For the text-containing cell, return its midpoint in (x, y) coordinate format. 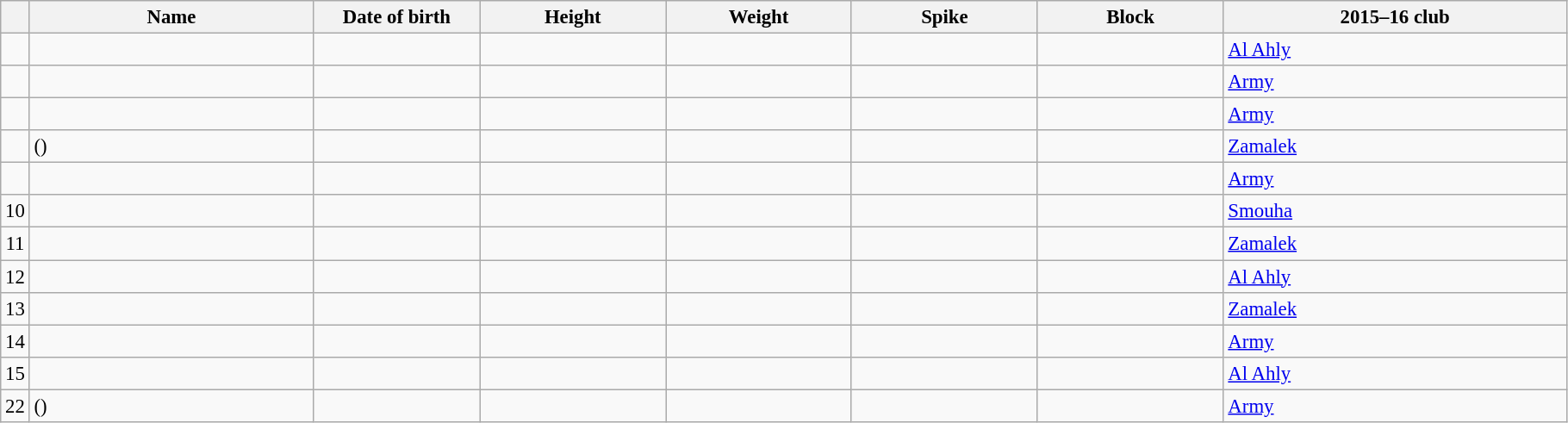
13 (16, 308)
2015–16 club (1395, 17)
22 (16, 406)
11 (16, 244)
Date of birth (396, 17)
Block (1130, 17)
12 (16, 277)
Smouha (1395, 211)
10 (16, 211)
15 (16, 373)
Weight (759, 17)
Spike (944, 17)
Name (171, 17)
Height (573, 17)
14 (16, 341)
